Identify which cell holds the provided text, then report its [x, y] central coordinate. 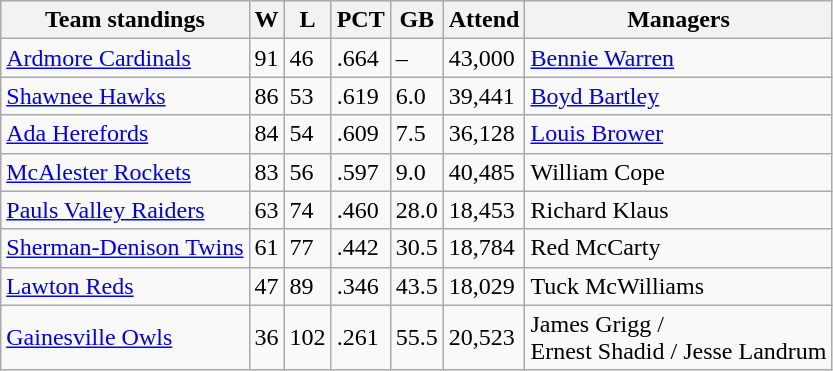
L [308, 20]
James Grigg / Ernest Shadid / Jesse Landrum [678, 338]
Shawnee Hawks [125, 96]
54 [308, 134]
30.5 [416, 248]
18,784 [484, 248]
.460 [360, 210]
56 [308, 172]
53 [308, 96]
83 [266, 172]
Managers [678, 20]
.442 [360, 248]
.609 [360, 134]
47 [266, 286]
Bennie Warren [678, 58]
GB [416, 20]
102 [308, 338]
– [416, 58]
9.0 [416, 172]
43.5 [416, 286]
89 [308, 286]
39,441 [484, 96]
28.0 [416, 210]
.597 [360, 172]
84 [266, 134]
36,128 [484, 134]
43,000 [484, 58]
Ada Herefords [125, 134]
Sherman-Denison Twins [125, 248]
Boyd Bartley [678, 96]
Attend [484, 20]
91 [266, 58]
Ardmore Cardinals [125, 58]
Red McCarty [678, 248]
.346 [360, 286]
Louis Brower [678, 134]
Team standings [125, 20]
18,453 [484, 210]
74 [308, 210]
40,485 [484, 172]
Gainesville Owls [125, 338]
7.5 [416, 134]
61 [266, 248]
86 [266, 96]
55.5 [416, 338]
McAlester Rockets [125, 172]
Richard Klaus [678, 210]
46 [308, 58]
77 [308, 248]
18,029 [484, 286]
Lawton Reds [125, 286]
Tuck McWilliams [678, 286]
20,523 [484, 338]
6.0 [416, 96]
63 [266, 210]
Pauls Valley Raiders [125, 210]
PCT [360, 20]
W [266, 20]
.619 [360, 96]
.664 [360, 58]
36 [266, 338]
.261 [360, 338]
William Cope [678, 172]
